For the text-containing cell, return its midpoint in (x, y) coordinate format. 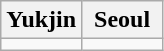
Yukjin (42, 20)
Seoul (122, 20)
